Pinpoint the cell where the given text exists, returning its [x, y] midpoint coordinate. 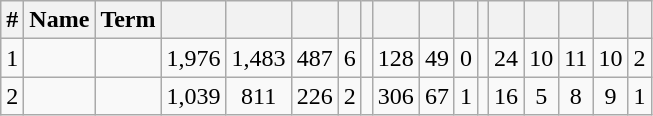
Term [128, 20]
487 [314, 58]
9 [610, 96]
1,039 [194, 96]
1,483 [258, 58]
16 [506, 96]
# [12, 20]
1,976 [194, 58]
811 [258, 96]
67 [436, 96]
8 [576, 96]
226 [314, 96]
24 [506, 58]
0 [466, 58]
5 [542, 96]
Name [60, 20]
11 [576, 58]
306 [396, 96]
49 [436, 58]
6 [350, 58]
128 [396, 58]
